Extract the (X, Y) coordinate from the center of the cell holding the provided text.  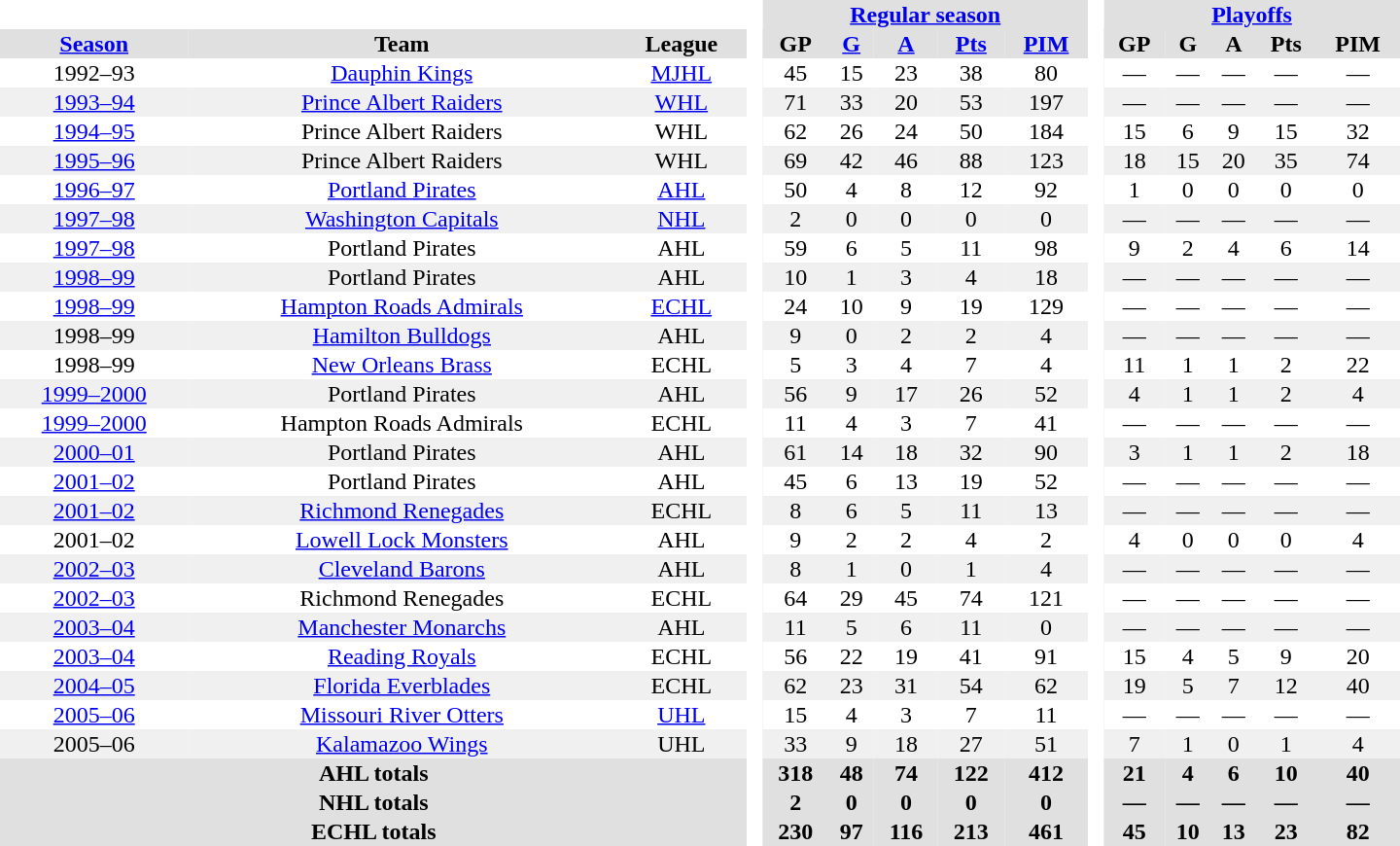
129 (1046, 306)
61 (795, 452)
98 (1046, 248)
NHL (681, 219)
318 (795, 773)
Washington Capitals (402, 219)
51 (1046, 744)
123 (1046, 160)
121 (1046, 598)
82 (1357, 831)
Missouri River Otters (402, 715)
Kalamazoo Wings (402, 744)
116 (906, 831)
Team (402, 44)
Florida Everblades (402, 686)
69 (795, 160)
29 (852, 598)
184 (1046, 131)
2000–01 (93, 452)
53 (971, 102)
97 (852, 831)
71 (795, 102)
38 (971, 73)
197 (1046, 102)
Playoffs (1252, 15)
1994–95 (93, 131)
Dauphin Kings (402, 73)
Manchester Monarchs (402, 627)
Reading Royals (402, 656)
Lowell Lock Monsters (402, 540)
80 (1046, 73)
2004–05 (93, 686)
412 (1046, 773)
1992–93 (93, 73)
ECHL totals (373, 831)
64 (795, 598)
27 (971, 744)
Regular season (926, 15)
AHL totals (373, 773)
48 (852, 773)
Season (93, 44)
91 (1046, 656)
NHL totals (373, 802)
88 (971, 160)
46 (906, 160)
59 (795, 248)
21 (1134, 773)
New Orleans Brass (402, 365)
461 (1046, 831)
MJHL (681, 73)
42 (852, 160)
Hamilton Bulldogs (402, 335)
35 (1285, 160)
90 (1046, 452)
213 (971, 831)
17 (906, 394)
1993–94 (93, 102)
League (681, 44)
92 (1046, 190)
230 (795, 831)
Cleveland Barons (402, 569)
1995–96 (93, 160)
54 (971, 686)
1996–97 (93, 190)
31 (906, 686)
122 (971, 773)
